Output the [X, Y] coordinate of the center of the cell containing the given text.  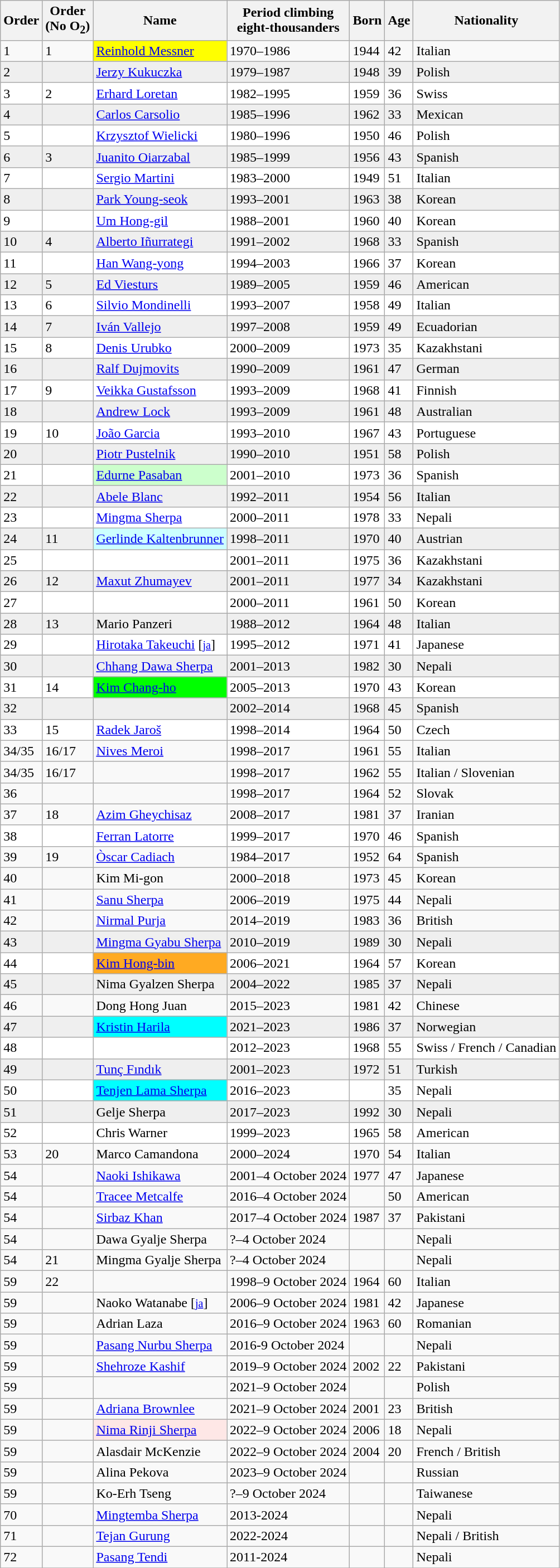
53 [21, 1154]
27 [21, 603]
56 [399, 496]
Taiwanese [486, 1493]
2012–2023 [288, 1048]
72 [21, 1557]
Nirmal Purja [160, 921]
Swiss [486, 93]
Reinhold Messner [160, 51]
2001 [367, 1409]
1993–2007 [288, 305]
1989 [367, 942]
34 [399, 581]
Juanito Oiarzabal [160, 157]
Andrew Lock [160, 411]
1990–2009 [288, 369]
Sergio Martini [160, 178]
Han Wang-yong [160, 263]
Norwegian [486, 1027]
1998–2014 [288, 730]
Tunç Fındık [160, 1069]
2001–2013 [288, 666]
Kristin Harila [160, 1027]
2016–9 October 2024 [288, 1324]
2011-2024 [288, 1557]
32 [21, 708]
Born [367, 20]
Iván Vallejo [160, 327]
2001–2023 [288, 1069]
?–9 October 2024 [288, 1493]
Maxut Zhumayev [160, 581]
2002–2014 [288, 708]
1995–2012 [288, 645]
2000–2024 [288, 1154]
Tracee Metcalfe [160, 1196]
1966 [367, 263]
2004–2022 [288, 984]
2005–2013 [288, 687]
1993–2001 [288, 200]
Shehroze Kashif [160, 1366]
1982–1995 [288, 93]
17 [21, 390]
Alasdair McKenzie [160, 1451]
Mario Panzeri [160, 624]
Mingtemba Sherpa [160, 1514]
2013-2024 [288, 1514]
1999–2023 [288, 1133]
70 [21, 1514]
Portuguese [486, 433]
Romanian [486, 1324]
Hirotaka Takeuchi [ja] [160, 645]
Slovak [486, 793]
57 [399, 963]
1965 [367, 1133]
2004 [367, 1451]
1994–2003 [288, 263]
Nima Gyalzen Sherpa [160, 984]
Turkish [486, 1069]
1972 [367, 1069]
1985–1996 [288, 114]
Nima Rinji Sherpa [160, 1430]
2021–2023 [288, 1027]
Ferran Latorre [160, 836]
2022-2024 [288, 1536]
Veikka Gustafsson [160, 390]
Adriana Brownlee [160, 1409]
24 [21, 539]
1988–2001 [288, 221]
Erhard Loretan [160, 93]
1985–1999 [288, 157]
Order [21, 20]
Czech [486, 730]
1971 [367, 645]
Ed Viesturs [160, 284]
Mingma Gyalje Sherpa [160, 1260]
1960 [367, 221]
2006–2019 [288, 900]
Edurne Pasaban [160, 475]
1967 [367, 433]
Marco Camandona [160, 1154]
Carlos Carsolio [160, 114]
French / British [486, 1451]
2016-9 October 2024 [288, 1345]
Italian / Slovenian [486, 772]
Chhang Dawa Sherpa [160, 666]
Ko-Erh Tseng [160, 1493]
2008–2017 [288, 814]
2016–2023 [288, 1090]
1949 [367, 178]
Iranian [486, 814]
Azim Gheychisaz [160, 814]
2001–4 October 2024 [288, 1175]
1998–9 October 2024 [288, 1281]
Nationality [486, 20]
1999–2017 [288, 836]
Um Hong-gil [160, 221]
Tenjen Lama Sherpa [160, 1090]
Gerlinde Kaltenbrunner [160, 539]
1954 [367, 496]
1993–2010 [288, 433]
Sirbaz Khan [160, 1218]
2006 [367, 1430]
Naoki Ishikawa [160, 1175]
Age [399, 20]
1991–2002 [288, 242]
2016–4 October 2024 [288, 1196]
Jerzy Kukuczka [160, 72]
Chinese [486, 1006]
1956 [367, 157]
1992 [367, 1111]
Swiss / French / Canadian [486, 1048]
2006–2021 [288, 963]
2014–2019 [288, 921]
2015–2023 [288, 1006]
1986 [367, 1027]
Radek Jaroš [160, 730]
2002 [367, 1366]
2023–9 October 2024 [288, 1472]
1979–1987 [288, 72]
Ecuadorian [486, 327]
1952 [367, 857]
16 [21, 369]
Pasang Tendi [160, 1557]
Krzysztof Wielicki [160, 135]
25 [21, 560]
1990–2010 [288, 454]
Period climbingeight-thousanders [288, 20]
31 [21, 687]
Dong Hong Juan [160, 1006]
1985 [367, 984]
Mingma Gyabu Sherpa [160, 942]
1989–2005 [288, 284]
1988–2012 [288, 624]
Finnish [486, 390]
Gelje Sherpa [160, 1111]
1998–2011 [288, 539]
Adrian Laza [160, 1324]
Silvio Mondinelli [160, 305]
Piotr Pustelnik [160, 454]
1984–2017 [288, 857]
28 [21, 624]
Austrian [486, 539]
1983–2000 [288, 178]
2010–2019 [288, 942]
Nives Meroi [160, 751]
64 [399, 857]
1978 [367, 517]
Òscar Cadiach [160, 857]
1970–1986 [288, 51]
Ralf Dujmovits [160, 369]
1997–2008 [288, 327]
João Garcia [160, 433]
Abele Blanc [160, 496]
Denis Urubko [160, 348]
German [486, 369]
Mexican [486, 114]
Sanu Sherpa [160, 900]
Kim Mi-gon [160, 878]
Alberto Iñurrategi [160, 242]
Tejan Gurung [160, 1536]
2019–9 October 2024 [288, 1366]
1958 [367, 305]
Order(No O2) [68, 20]
1950 [367, 135]
Chris Warner [160, 1133]
2001–2010 [288, 475]
1983 [367, 921]
Nepali / British [486, 1536]
Name [160, 20]
1944 [367, 51]
1951 [367, 454]
Australian [486, 411]
29 [21, 645]
1980–1996 [288, 135]
1982 [367, 666]
Park Young-seok [160, 200]
Naoko Watanabe [ja] [160, 1303]
2017–4 October 2024 [288, 1218]
1992–2011 [288, 496]
26 [21, 581]
Alina Pekova [160, 1472]
2017–2023 [288, 1111]
Russian [486, 1472]
71 [21, 1536]
1948 [367, 72]
Kim Hong-bin [160, 963]
Dawa Gyalje Sherpa [160, 1239]
2000–2018 [288, 878]
Mingma Sherpa [160, 517]
1987 [367, 1218]
2006–9 October 2024 [288, 1303]
Kim Chang-ho [160, 687]
Pasang Nurbu Sherpa [160, 1345]
2000–2009 [288, 348]
